From the cell containing the given text, extract its center point as (X, Y) coordinate. 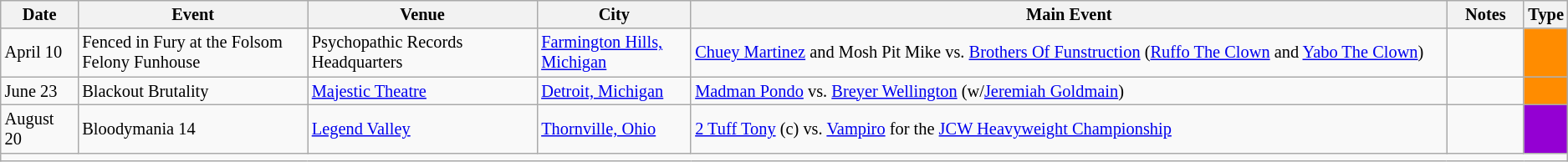
City (614, 14)
2 Tuff Tony (c) vs. Vampiro for the JCW Heavyweight Championship (1069, 129)
June 23 (40, 91)
Farmington Hills, Michigan (614, 53)
Blackout Brutality (192, 91)
Bloodymania 14 (192, 129)
Legend Valley (422, 129)
Fenced in Fury at the Folsom Felony Funhouse (192, 53)
August 20 (40, 129)
April 10 (40, 53)
Event (192, 14)
Notes (1485, 14)
Chuey Martinez and Mosh Pit Mike vs. Brothers Of Funstruction (Ruffo The Clown and Yabo The Clown) (1069, 53)
Madman Pondo vs. Breyer Wellington (w/Jeremiah Goldmain) (1069, 91)
Thornville, Ohio (614, 129)
Psychopathic Records Headquarters (422, 53)
Type (1545, 14)
Majestic Theatre (422, 91)
Date (40, 14)
Main Event (1069, 14)
Venue (422, 14)
Detroit, Michigan (614, 91)
